Detect which cell encompasses the target text, then output its [X, Y] center coordinate. 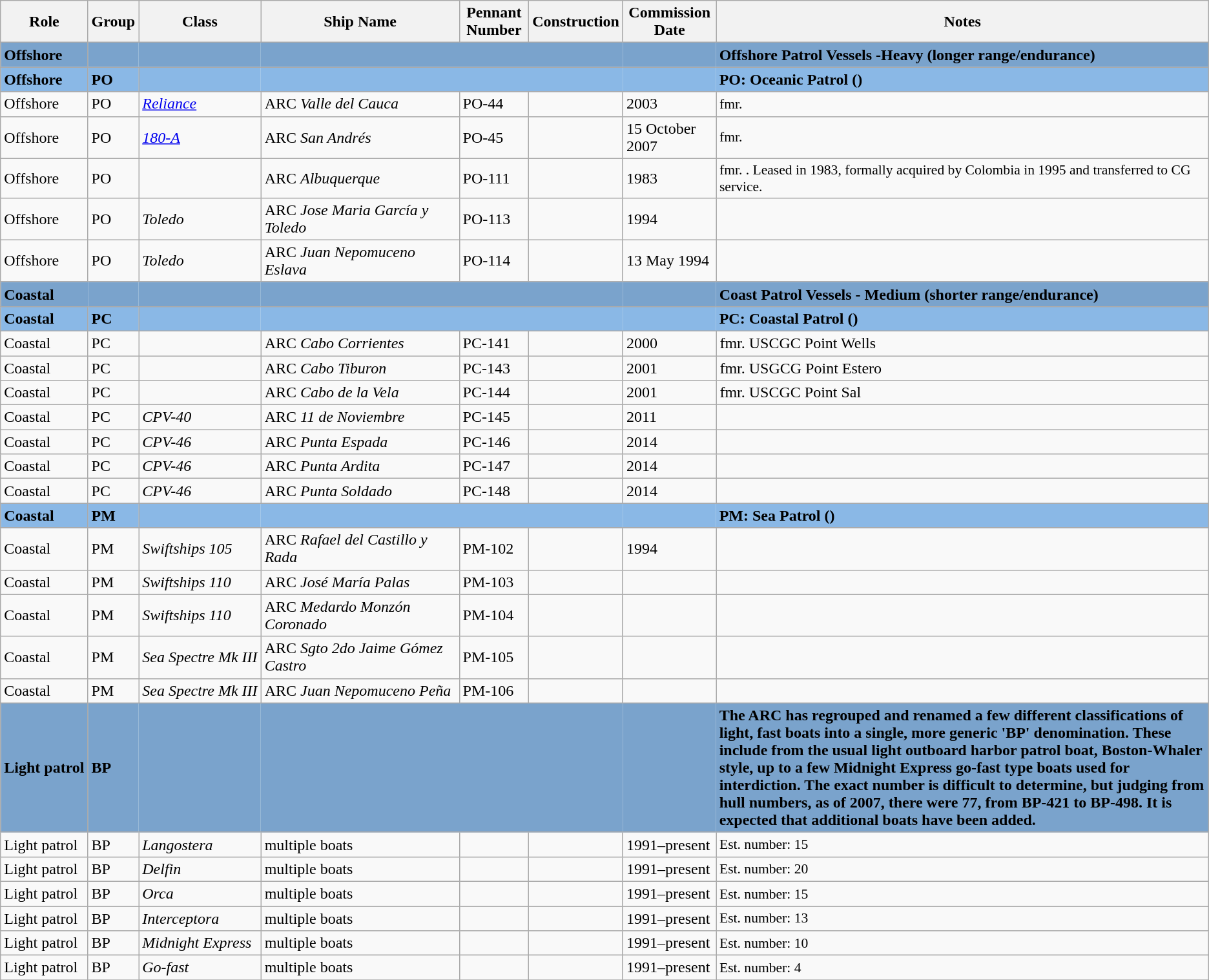
Est. number: 4 [962, 968]
Pennant Number [494, 22]
ARC Valle del Cauca [360, 104]
ARC Cabo Tiburon [360, 368]
ARC Sgto 2do Jaime Gómez Castro [360, 658]
ARC Punta Soldado [360, 491]
CPV-40 [200, 417]
ARC Jose Maria García y Toledo [360, 218]
ARC Medardo Monzón Coronado [360, 615]
1983 [669, 178]
PC-141 [494, 343]
PC-145 [494, 417]
Ship Name [360, 22]
Offshore Patrol Vessels -Heavy (longer range/endurance) [962, 55]
PC-147 [494, 466]
PM-105 [494, 658]
180-A [200, 137]
PM-104 [494, 615]
PO: Oceanic Patrol () [962, 79]
2003 [669, 104]
PC-143 [494, 368]
Est. number: 10 [962, 943]
2011 [669, 417]
ARC Rafael del Castillo y Rada [360, 549]
PC-148 [494, 491]
PC-146 [494, 442]
ARC Juan Nepomuceno Peña [360, 691]
PM-106 [494, 691]
fmr. USCGC Point Sal [962, 393]
PC-144 [494, 393]
Midnight Express [200, 943]
ARC Albuquerque [360, 178]
Coast Patrol Vessels - Medium (shorter range/endurance) [962, 294]
PO-114 [494, 261]
ARC José María Palas [360, 582]
PO-45 [494, 137]
Langostera [200, 844]
Notes [962, 22]
Group [114, 22]
Orca [200, 893]
Construction [576, 22]
ARC Punta Ardita [360, 466]
Class [200, 22]
ARC 11 de Noviembre [360, 417]
ARC San Andrés [360, 137]
ARC Cabo de la Vela [360, 393]
Swiftships 105 [200, 549]
Est. number: 20 [962, 869]
PO-44 [494, 104]
ARC Cabo Corrientes [360, 343]
ARC Punta Espada [360, 442]
Role [44, 22]
ARC Juan Nepomuceno Eslava [360, 261]
Delfin [200, 869]
13 May 1994 [669, 261]
15 October 2007 [669, 137]
PM: Sea Patrol () [962, 516]
Interceptora [200, 918]
PM-103 [494, 582]
PM-102 [494, 549]
fmr. . Leased in 1983, formally acquired by Colombia in 1995 and transferred to CG service. [962, 178]
Commission Date [669, 22]
PO-113 [494, 218]
PO-111 [494, 178]
fmr. USGCG Point Estero [962, 368]
fmr. USCGC Point Wells [962, 343]
2000 [669, 343]
PC: Coastal Patrol () [962, 318]
Est. number: 13 [962, 918]
Reliance [200, 104]
Go-fast [200, 968]
